For the text-containing cell, return its midpoint in [x, y] coordinate format. 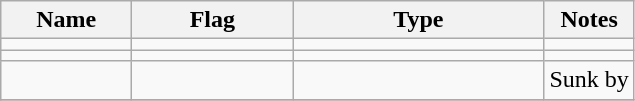
Flag [212, 20]
Sunk by [589, 80]
Type [418, 20]
Name [66, 20]
Notes [589, 20]
